Return (x, y) of the center of cell containing provided text 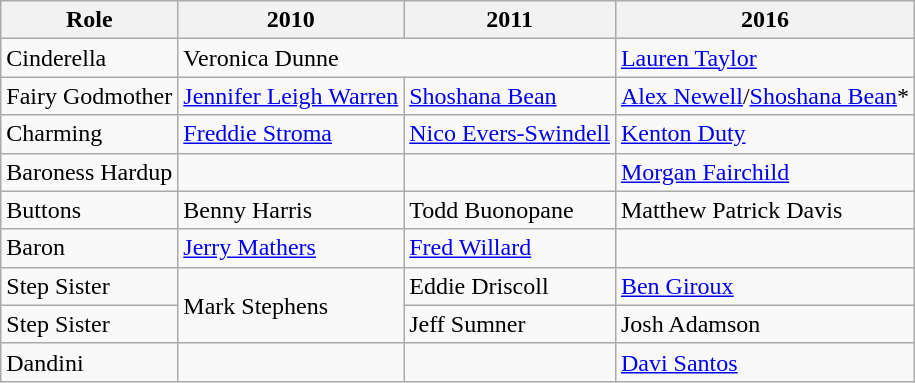
Ben Giroux (764, 286)
Jeff Sumner (510, 324)
Charming (90, 134)
Todd Buonopane (510, 210)
Benny Harris (291, 210)
Baroness Hardup (90, 172)
Eddie Driscoll (510, 286)
2016 (764, 20)
Dandini (90, 362)
Veronica Dunne (397, 58)
Jennifer Leigh Warren (291, 96)
Freddie Stroma (291, 134)
Shoshana Bean (510, 96)
Baron (90, 248)
Matthew Patrick Davis (764, 210)
Jerry Mathers (291, 248)
Alex Newell/Shoshana Bean* (764, 96)
Davi Santos (764, 362)
Fred Willard (510, 248)
Nico Evers-Swindell (510, 134)
Buttons (90, 210)
2011 (510, 20)
Role (90, 20)
Josh Adamson (764, 324)
Kenton Duty (764, 134)
Cinderella (90, 58)
2010 (291, 20)
Morgan Fairchild (764, 172)
Mark Stephens (291, 305)
Lauren Taylor (764, 58)
Fairy Godmother (90, 96)
